Return the [X, Y] coordinate for the center point of the cell that contains the specified text.  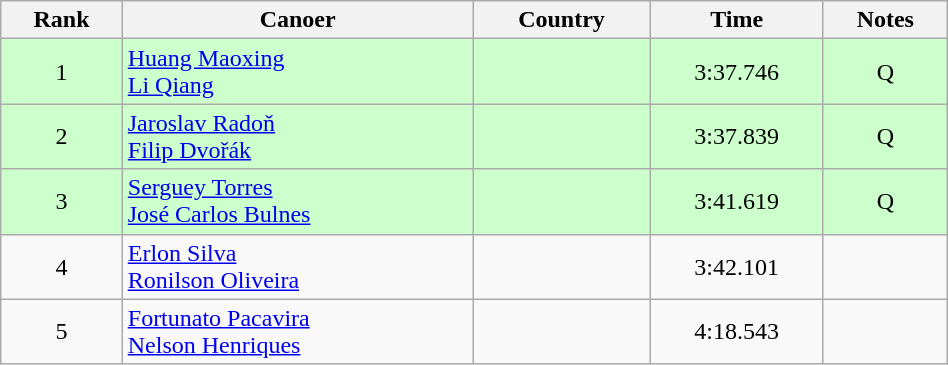
Erlon SilvaRonilson Oliveira [298, 266]
Serguey TorresJosé Carlos Bulnes [298, 202]
Huang MaoxingLi Qiang [298, 72]
Rank [62, 20]
Jaroslav RadoňFilip Dvořák [298, 136]
1 [62, 72]
3:37.746 [736, 72]
Fortunato PacaviraNelson Henriques [298, 332]
4:18.543 [736, 332]
3:41.619 [736, 202]
4 [62, 266]
Canoer [298, 20]
Time [736, 20]
2 [62, 136]
3:37.839 [736, 136]
5 [62, 332]
3 [62, 202]
Notes [885, 20]
3:42.101 [736, 266]
Country [562, 20]
